Output the [X, Y] coordinate of the center of the cell containing the given text.  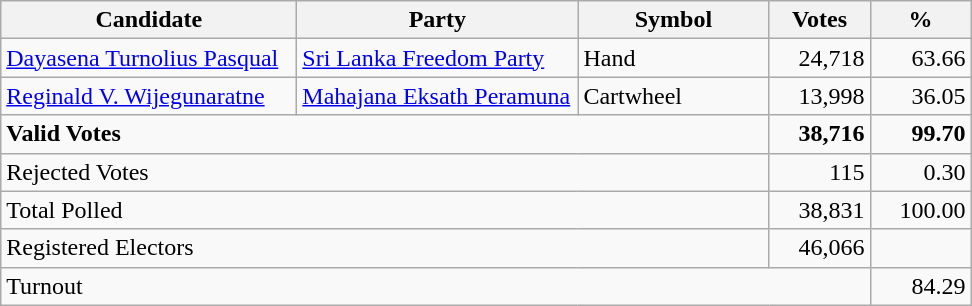
84.29 [920, 286]
Candidate [149, 20]
99.70 [920, 134]
Registered Electors [385, 248]
46,066 [820, 248]
Rejected Votes [385, 172]
Valid Votes [385, 134]
63.66 [920, 58]
38,831 [820, 210]
115 [820, 172]
Reginald V. Wijegunaratne [149, 96]
Symbol [674, 20]
Turnout [436, 286]
Hand [674, 58]
% [920, 20]
38,716 [820, 134]
Mahajana Eksath Peramuna [438, 96]
Votes [820, 20]
Dayasena Turnolius Pasqual [149, 58]
13,998 [820, 96]
Cartwheel [674, 96]
Total Polled [385, 210]
36.05 [920, 96]
Party [438, 20]
24,718 [820, 58]
Sri Lanka Freedom Party [438, 58]
100.00 [920, 210]
0.30 [920, 172]
